Provide the (X, Y) coordinate of the cell's center where the given text is located.  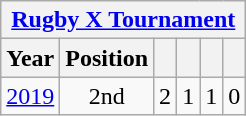
2 (166, 96)
Year (30, 58)
2nd (107, 96)
Position (107, 58)
Rugby X Tournament (124, 20)
2019 (30, 96)
0 (234, 96)
